Search for the cell housing the specified text and yield its [X, Y] center coordinate. 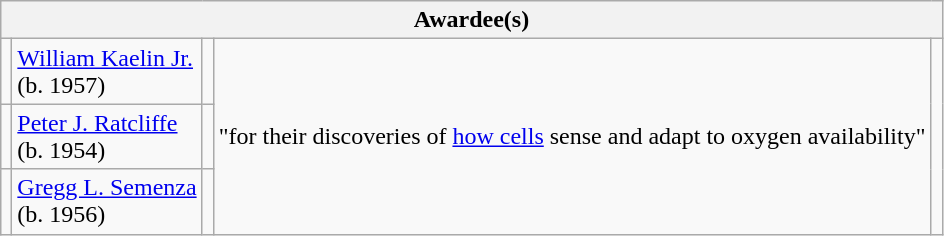
"for their discoveries of how cells sense and adapt to oxygen availability" [572, 136]
Peter J. Ratcliffe(b. 1954) [107, 136]
Gregg L. Semenza(b. 1956) [107, 202]
William Kaelin Jr.(b. 1957) [107, 72]
Awardee(s) [472, 20]
